Search for the cell housing the specified text and yield its (X, Y) center coordinate. 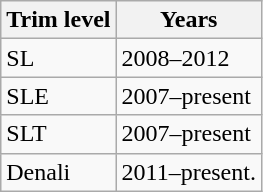
2008–2012 (188, 58)
Trim level (58, 20)
SLT (58, 134)
SLE (58, 96)
Years (188, 20)
Denali (58, 172)
2011–present. (188, 172)
SL (58, 58)
